Search for the cell housing the specified text and yield its (X, Y) center coordinate. 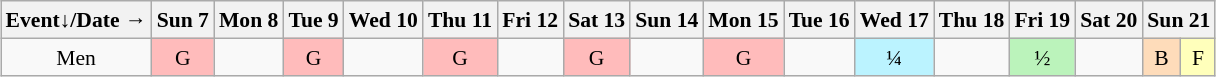
Sun 21 (1178, 20)
F (1198, 56)
Men (76, 56)
Fri 12 (530, 20)
Fri 19 (1042, 20)
Mon 8 (248, 20)
B (1161, 56)
Wed 10 (384, 20)
¼ (894, 56)
Thu 18 (972, 20)
Tue 9 (313, 20)
Mon 15 (743, 20)
Sun 7 (183, 20)
½ (1042, 56)
Thu 11 (460, 20)
Sat 20 (1108, 20)
Sun 14 (666, 20)
Sat 13 (596, 20)
Event↓/Date → (76, 20)
Tue 16 (820, 20)
Wed 17 (894, 20)
